Locate the cell with the specified text and output its (x, y) center coordinate. 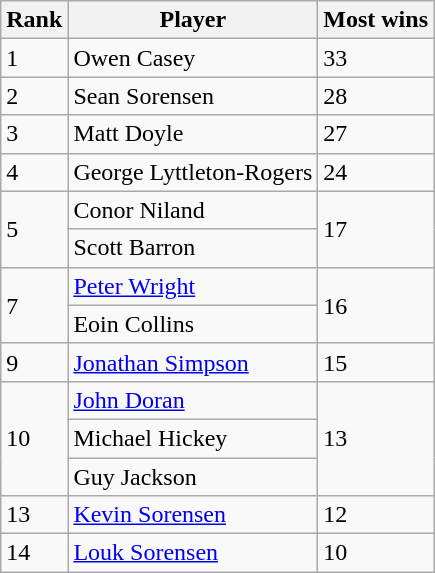
Conor Niland (193, 210)
Owen Casey (193, 58)
Rank (34, 20)
12 (376, 515)
15 (376, 362)
Sean Sorensen (193, 96)
Eoin Collins (193, 324)
5 (34, 229)
George Lyttleton-Rogers (193, 172)
33 (376, 58)
Guy Jackson (193, 477)
27 (376, 134)
1 (34, 58)
Most wins (376, 20)
16 (376, 305)
Peter Wright (193, 286)
2 (34, 96)
17 (376, 229)
24 (376, 172)
Matt Doyle (193, 134)
4 (34, 172)
Player (193, 20)
John Doran (193, 400)
14 (34, 553)
3 (34, 134)
7 (34, 305)
Michael Hickey (193, 438)
Louk Sorensen (193, 553)
9 (34, 362)
Jonathan Simpson (193, 362)
Kevin Sorensen (193, 515)
28 (376, 96)
Scott Barron (193, 248)
